Search for the cell housing the specified text and yield its [X, Y] center coordinate. 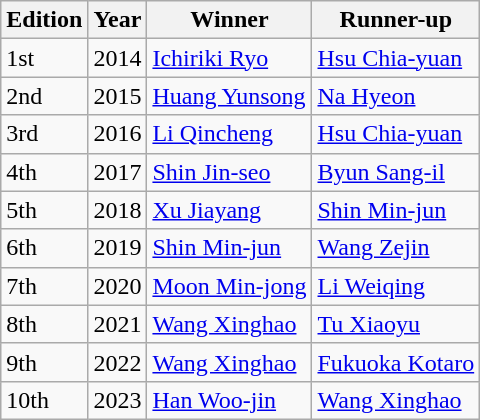
Edition [44, 20]
2017 [118, 172]
2022 [118, 362]
6th [44, 248]
4th [44, 172]
Xu Jiayang [230, 210]
Li Weiqing [396, 286]
Year [118, 20]
Moon Min-jong [230, 286]
7th [44, 286]
9th [44, 362]
2014 [118, 58]
Shin Jin-seo [230, 172]
2015 [118, 96]
Winner [230, 20]
Ichiriki Ryo [230, 58]
Fukuoka Kotaro [396, 362]
Tu Xiaoyu [396, 324]
8th [44, 324]
Huang Yunsong [230, 96]
Byun Sang-il [396, 172]
2019 [118, 248]
2020 [118, 286]
10th [44, 400]
Wang Zejin [396, 248]
1st [44, 58]
Runner-up [396, 20]
2016 [118, 134]
2nd [44, 96]
Na Hyeon [396, 96]
5th [44, 210]
2018 [118, 210]
3rd [44, 134]
Li Qincheng [230, 134]
2023 [118, 400]
Han Woo-jin [230, 400]
2021 [118, 324]
